Locate the cell with the specified text and output its [x, y] center coordinate. 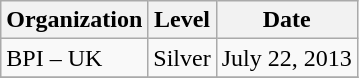
Silver [182, 58]
Level [182, 20]
Date [286, 20]
BPI – UK [74, 58]
July 22, 2013 [286, 58]
Organization [74, 20]
